Locate the cell with the specified text and output its (x, y) center coordinate. 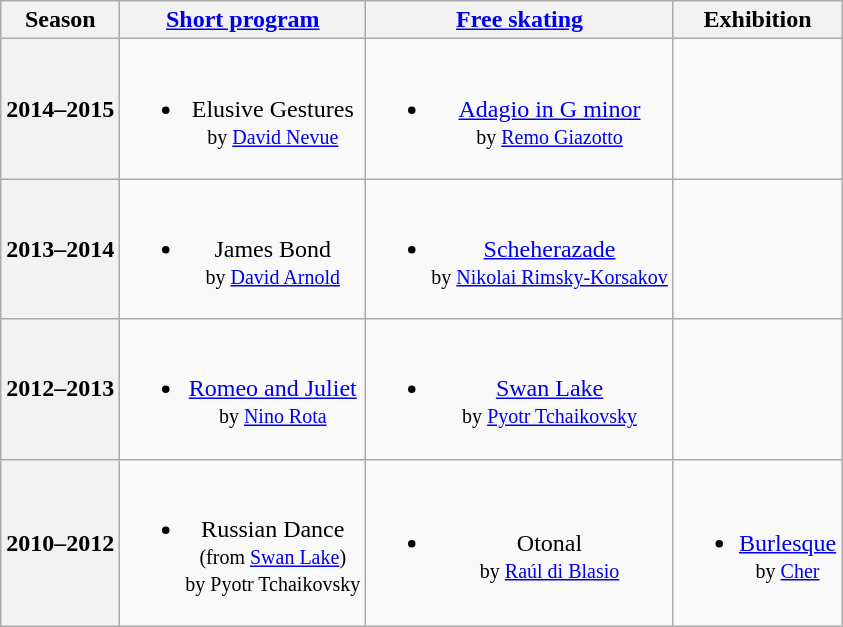
Otonal by Raúl di Blasio (520, 542)
2012–2013 (60, 389)
James Bond by David Arnold (243, 249)
Romeo and Juliet by Nino Rota (243, 389)
Short program (243, 20)
2014–2015 (60, 109)
2013–2014 (60, 249)
Season (60, 20)
Swan Lake by Pyotr Tchaikovsky (520, 389)
Elusive Gestures by David Nevue (243, 109)
2010–2012 (60, 542)
Adagio in G minor by Remo Giazotto (520, 109)
Russian Dance (from Swan Lake) by Pyotr Tchaikovsky (243, 542)
Exhibition (757, 20)
Scheherazade by Nikolai Rimsky-Korsakov (520, 249)
Free skating (520, 20)
Burlesque by Cher (757, 542)
